Provide the (x, y) coordinate of the cell's center where the given text is located.  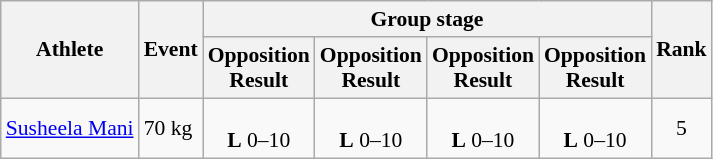
5 (682, 128)
Athlete (70, 50)
70 kg (171, 128)
Susheela Mani (70, 128)
Group stage (427, 19)
Rank (682, 50)
Event (171, 50)
